Provide the [x, y] coordinate of the cell's center where the given text is located.  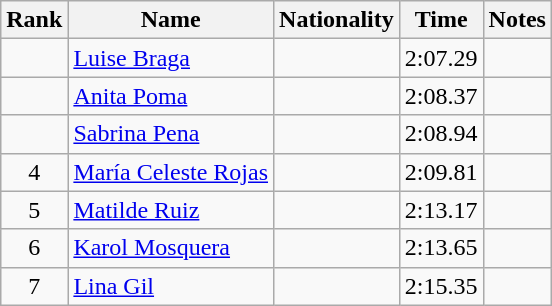
7 [34, 286]
6 [34, 248]
Notes [517, 20]
4 [34, 172]
Luise Braga [171, 58]
2:08.94 [441, 134]
Nationality [337, 20]
2:09.81 [441, 172]
Sabrina Pena [171, 134]
2:07.29 [441, 58]
María Celeste Rojas [171, 172]
5 [34, 210]
Anita Poma [171, 96]
2:15.35 [441, 286]
Karol Mosquera [171, 248]
Matilde Ruiz [171, 210]
Time [441, 20]
2:13.65 [441, 248]
2:08.37 [441, 96]
Lina Gil [171, 286]
2:13.17 [441, 210]
Name [171, 20]
Rank [34, 20]
